Locate the cell with the specified text and output its [x, y] center coordinate. 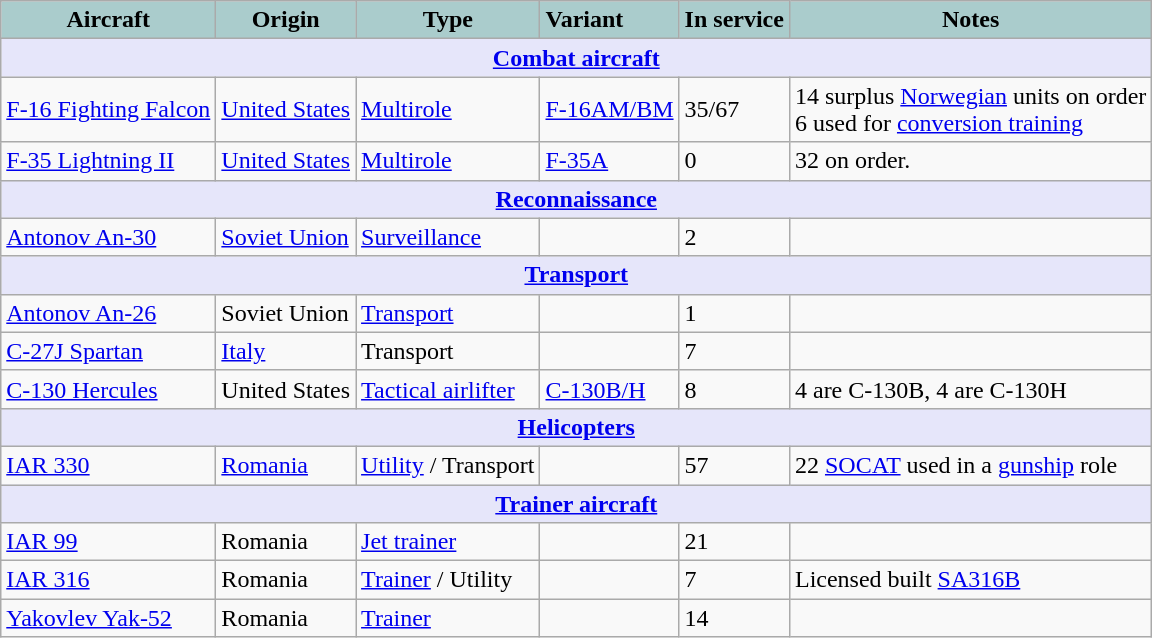
In service [734, 20]
Licensed built SA316B [970, 580]
IAR 330 [108, 465]
Trainer [448, 618]
35/67 [734, 110]
C-130 Hercules [108, 389]
0 [734, 161]
Jet trainer [448, 542]
Surveillance [448, 237]
Helicopters [576, 427]
8 [734, 389]
Reconnaissance [576, 199]
Type [448, 20]
Antonov An-30 [108, 237]
14 [734, 618]
Italy [286, 351]
Notes [970, 20]
Variant [610, 20]
Origin [286, 20]
1 [734, 313]
14 surplus Norwegian units on order6 used for conversion training [970, 110]
Trainer aircraft [576, 503]
C-27J Spartan [108, 351]
C-130B/H [610, 389]
Combat aircraft [576, 58]
4 are C-130B, 4 are C-130H [970, 389]
Antonov An-26 [108, 313]
21 [734, 542]
F-16AM/BM [610, 110]
32 on order. [970, 161]
Tactical airlifter [448, 389]
22 SOCAT used in a gunship role [970, 465]
F-35 Lightning II [108, 161]
F-35A [610, 161]
Aircraft [108, 20]
F-16 Fighting Falcon [108, 110]
Yakovlev Yak-52 [108, 618]
Trainer / Utility [448, 580]
Utility / Transport [448, 465]
IAR 316 [108, 580]
57 [734, 465]
IAR 99 [108, 542]
2 [734, 237]
